Return the [x, y] coordinate for the center point of the cell that contains the specified text.  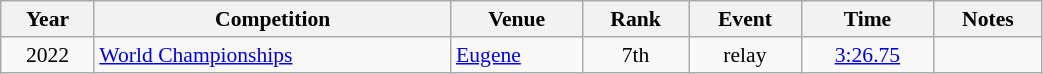
Year [48, 19]
2022 [48, 55]
Notes [988, 19]
7th [635, 55]
Competition [272, 19]
Event [745, 19]
World Championships [272, 55]
relay [745, 55]
Rank [635, 19]
Venue [516, 19]
Eugene [516, 55]
3:26.75 [867, 55]
Time [867, 19]
